Search for the cell housing the specified text and yield its [X, Y] center coordinate. 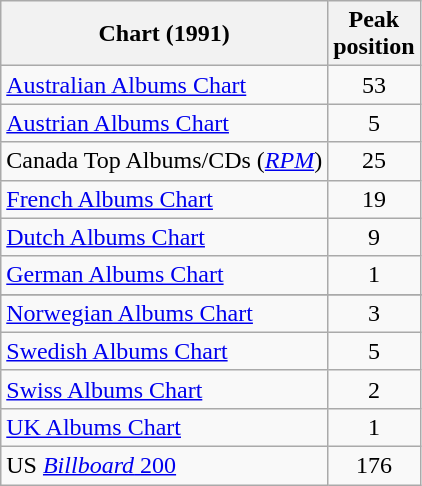
2 [374, 389]
19 [374, 199]
Peakposition [374, 34]
Australian Albums Chart [164, 85]
Dutch Albums Chart [164, 237]
Austrian Albums Chart [164, 123]
3 [374, 313]
9 [374, 237]
US Billboard 200 [164, 465]
53 [374, 85]
UK Albums Chart [164, 427]
Swiss Albums Chart [164, 389]
Chart (1991) [164, 34]
176 [374, 465]
Canada Top Albums/CDs (RPM) [164, 161]
Swedish Albums Chart [164, 351]
Norwegian Albums Chart [164, 313]
25 [374, 161]
German Albums Chart [164, 275]
French Albums Chart [164, 199]
